Capture the cell that displays the provided text and extract its (X, Y) central coordinate. 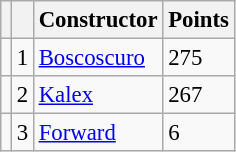
Points (198, 20)
3 (22, 133)
1 (22, 58)
2 (22, 95)
6 (198, 133)
Kalex (98, 95)
Forward (98, 133)
267 (198, 95)
Constructor (98, 20)
275 (198, 58)
Boscoscuro (98, 58)
